Return [X, Y] of the center of cell containing provided text 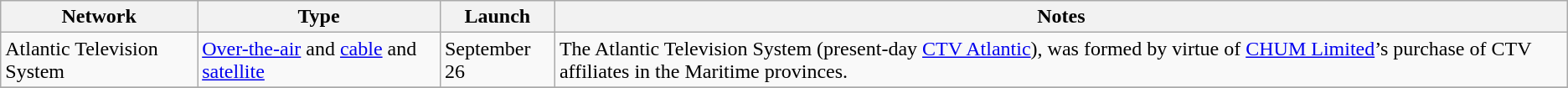
Launch [498, 17]
Type [319, 17]
Atlantic Television System [99, 60]
September 26 [498, 60]
Notes [1060, 17]
Over-the-air and cable and satellite [319, 60]
Network [99, 17]
